Return the (X, Y) coordinate for the center point of the cell that contains the specified text.  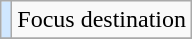
Focus destination (102, 20)
